Output the (x, y) coordinate of the center of the cell containing the given text.  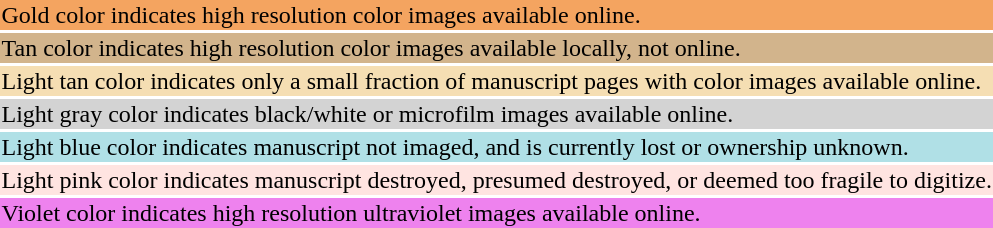
Light tan color indicates only a small fraction of manuscript pages with color images available online. (496, 81)
Gold color indicates high resolution color images available online. (496, 15)
Light gray color indicates black/white or microfilm images available online. (496, 114)
Light pink color indicates manuscript destroyed, presumed destroyed, or deemed too fragile to digitize. (496, 180)
Light blue color indicates manuscript not imaged, and is currently lost or ownership unknown. (496, 147)
Violet color indicates high resolution ultraviolet images available online. (496, 213)
Tan color indicates high resolution color images available locally, not online. (496, 48)
